Locate the cell with the specified text and output its (X, Y) center coordinate. 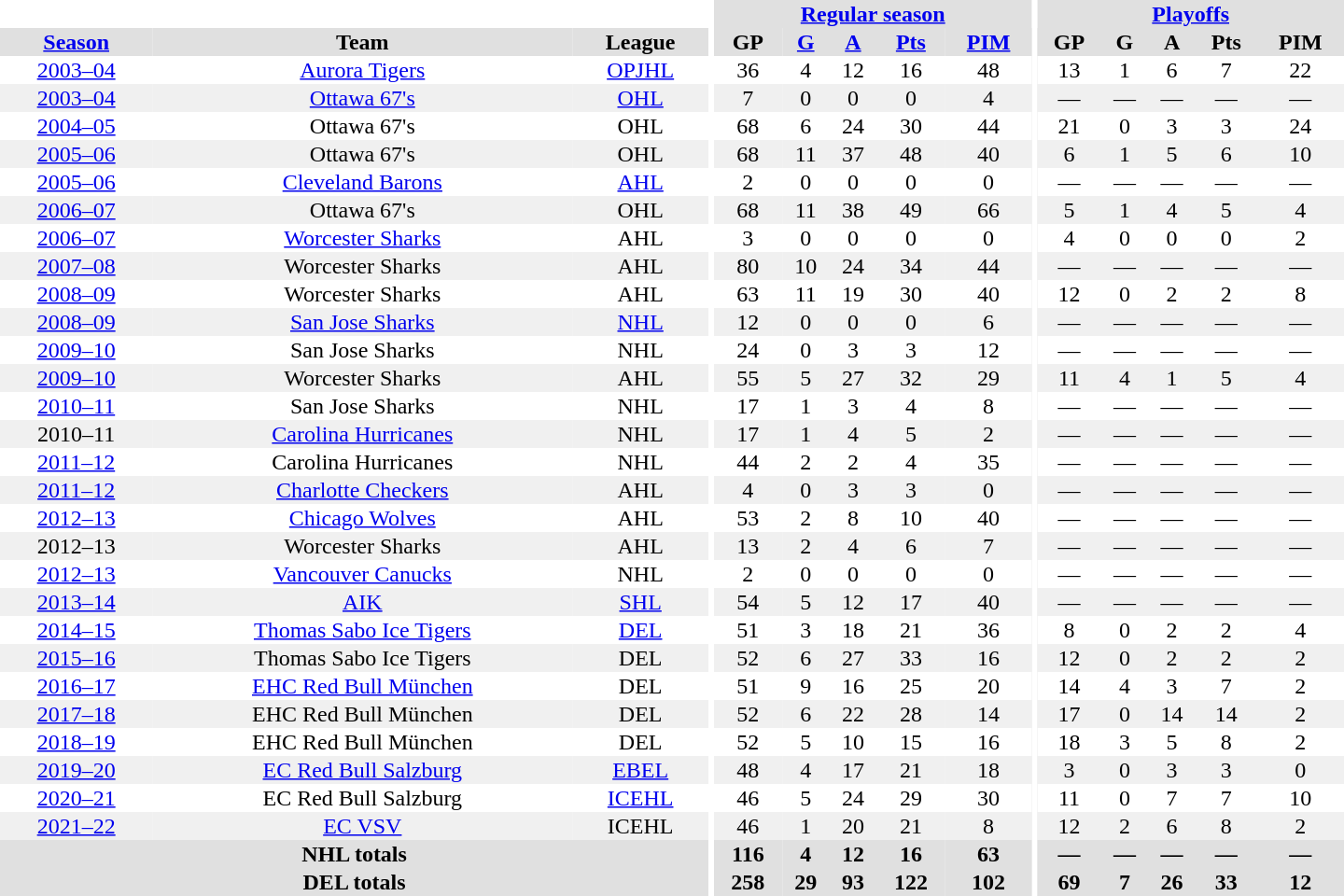
258 (749, 882)
93 (853, 882)
2020–21 (77, 798)
28 (911, 714)
49 (911, 210)
2007–08 (77, 266)
AIK (362, 602)
34 (911, 266)
2016–17 (77, 686)
25 (911, 686)
Playoffs (1191, 14)
EBEL (640, 770)
2015–16 (77, 658)
EC VSV (362, 826)
9 (806, 686)
15 (911, 742)
19 (853, 294)
SHL (640, 602)
Cleveland Barons (362, 182)
Team (362, 42)
80 (749, 266)
Chicago Wolves (362, 518)
37 (853, 154)
NHL totals (355, 854)
2014–15 (77, 630)
Season (77, 42)
League (640, 42)
55 (749, 378)
69 (1069, 882)
2019–20 (77, 770)
2013–14 (77, 602)
102 (987, 882)
32 (911, 378)
Aurora Tigers (362, 70)
35 (987, 462)
Charlotte Checkers (362, 490)
2004–05 (77, 126)
2021–22 (77, 826)
DEL totals (355, 882)
116 (749, 854)
2018–19 (77, 742)
66 (987, 210)
26 (1172, 882)
OPJHL (640, 70)
38 (853, 210)
53 (749, 518)
Vancouver Canucks (362, 574)
122 (911, 882)
54 (749, 602)
2017–18 (77, 714)
Regular season (874, 14)
